Capture the cell that displays the provided text and extract its [x, y] central coordinate. 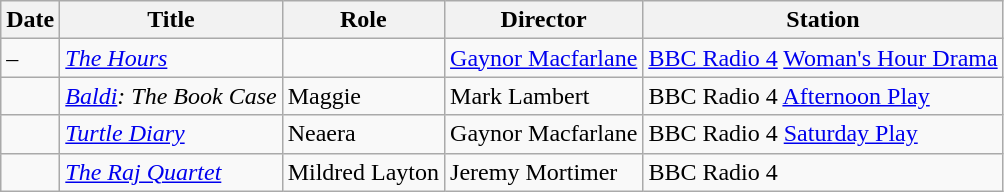
Baldi: The Book Case [171, 96]
Station [823, 20]
The Hours [171, 58]
The Raj Quartet [171, 172]
Mark Lambert [544, 96]
Turtle Diary [171, 134]
Director [544, 20]
BBC Radio 4 Saturday Play [823, 134]
Jeremy Mortimer [544, 172]
BBC Radio 4 Woman's Hour Drama [823, 58]
Maggie [363, 96]
BBC Radio 4 [823, 172]
BBC Radio 4 Afternoon Play [823, 96]
Date [30, 20]
Mildred Layton [363, 172]
– [30, 58]
Neaera [363, 134]
Role [363, 20]
Title [171, 20]
